Extract the [x, y] coordinate from the center of the cell holding the provided text.  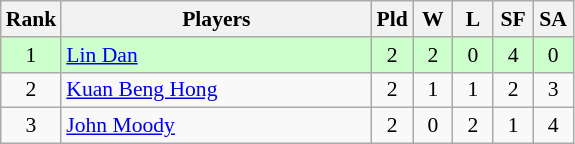
SA [553, 19]
W [433, 19]
Players [216, 19]
Rank [32, 19]
Pld [392, 19]
SF [513, 19]
John Moody [216, 126]
L [473, 19]
Kuan Beng Hong [216, 90]
Lin Dan [216, 55]
